Extract the [X, Y] coordinate from the center of the cell holding the provided text.  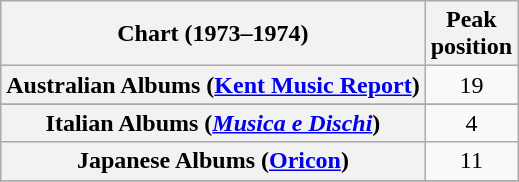
Australian Albums (Kent Music Report) [213, 85]
19 [471, 85]
Italian Albums (Musica e Dischi) [213, 123]
Peakposition [471, 34]
4 [471, 123]
Chart (1973–1974) [213, 34]
Japanese Albums (Oricon) [213, 161]
11 [471, 161]
